Locate the cell with the specified text and output its (X, Y) center coordinate. 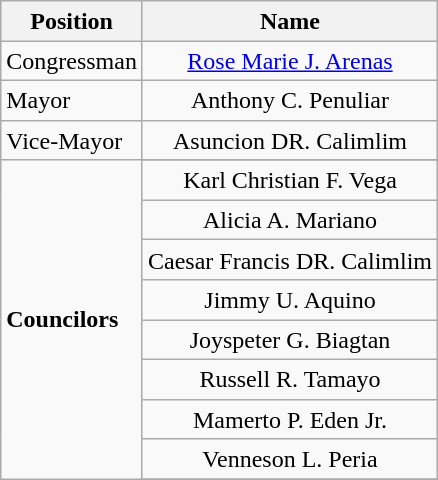
Name (290, 21)
Rose Marie J. Arenas (290, 61)
Caesar Francis DR. Calimlim (290, 260)
Joyspeter G. Biagtan (290, 340)
Councilors (72, 320)
Alicia A. Mariano (290, 220)
Position (72, 21)
Anthony C. Penuliar (290, 100)
Venneson L. Peria (290, 459)
Russell R. Tamayo (290, 379)
Karl Christian F. Vega (290, 180)
Asuncion DR. Calimlim (290, 140)
Mamerto P. Eden Jr. (290, 419)
Congressman (72, 61)
Mayor (72, 100)
Vice-Mayor (72, 140)
Jimmy U. Aquino (290, 300)
